Scan for the cell matching the given text and deliver its (X, Y) coordinate at center. 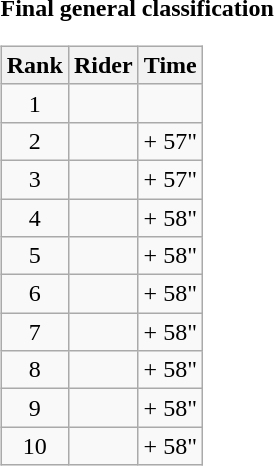
8 (34, 370)
Rider (103, 65)
10 (34, 446)
9 (34, 408)
7 (34, 332)
2 (34, 141)
6 (34, 294)
Rank (34, 65)
1 (34, 103)
4 (34, 217)
3 (34, 179)
Time (170, 65)
5 (34, 256)
